Search for the cell housing the specified text and yield its (x, y) center coordinate. 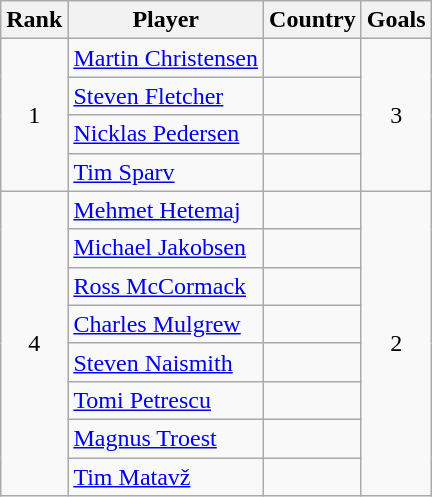
Charles Mulgrew (166, 324)
Mehmet Hetemaj (166, 210)
Goals (396, 20)
Tim Sparv (166, 172)
Tim Matavž (166, 477)
Martin Christensen (166, 58)
1 (34, 115)
Tomi Petrescu (166, 400)
Nicklas Pedersen (166, 134)
4 (34, 343)
Ross McCormack (166, 286)
Steven Fletcher (166, 96)
Steven Naismith (166, 362)
Rank (34, 20)
Magnus Troest (166, 438)
Michael Jakobsen (166, 248)
2 (396, 343)
Player (166, 20)
Country (313, 20)
3 (396, 115)
